Output the [x, y] coordinate of the center of the cell containing the given text.  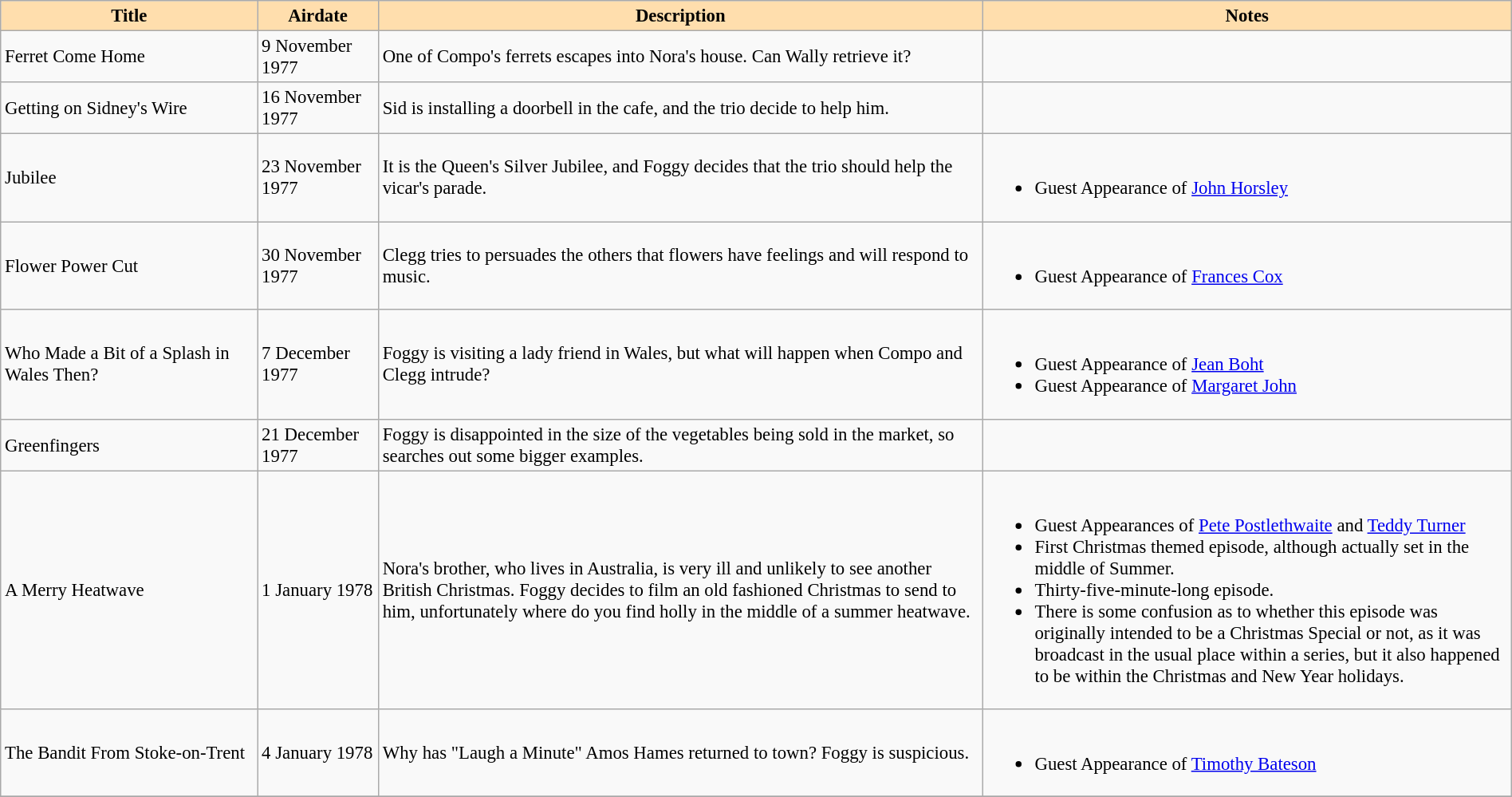
It is the Queen's Silver Jubilee, and Foggy decides that the trio should help the vicar's parade. [680, 178]
Guest Appearance of Timothy Bateson [1247, 753]
Ferret Come Home [129, 57]
4 January 1978 [318, 753]
23 November 1977 [318, 178]
30 November 1977 [318, 266]
The Bandit From Stoke-on-Trent [129, 753]
9 November 1977 [318, 57]
Guest Appearance of Jean BohtGuest Appearance of Margaret John [1247, 364]
16 November 1977 [318, 109]
A Merry Heatwave [129, 590]
Jubilee [129, 178]
1 January 1978 [318, 590]
Greenfingers [129, 445]
Who Made a Bit of a Splash in Wales Then? [129, 364]
Sid is installing a doorbell in the cafe, and the trio decide to help him. [680, 109]
Guest Appearance of John Horsley [1247, 178]
Foggy is visiting a lady friend in Wales, but what will happen when Compo and Clegg intrude? [680, 364]
21 December 1977 [318, 445]
Flower Power Cut [129, 266]
Getting on Sidney's Wire [129, 109]
Notes [1247, 16]
Title [129, 16]
Guest Appearance of Frances Cox [1247, 266]
Description [680, 16]
Clegg tries to persuades the others that flowers have feelings and will respond to music. [680, 266]
One of Compo's ferrets escapes into Nora's house. Can Wally retrieve it? [680, 57]
Foggy is disappointed in the size of the vegetables being sold in the market, so searches out some bigger examples. [680, 445]
7 December 1977 [318, 364]
Airdate [318, 16]
Why has "Laugh a Minute" Amos Hames returned to town? Foggy is suspicious. [680, 753]
